Output the [x, y] coordinate of the center of the cell containing the given text.  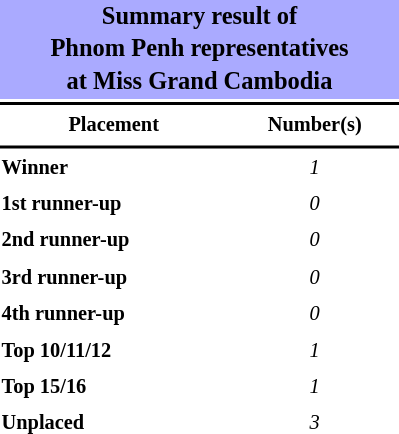
2nd runner-up [114, 241]
Winner [114, 168]
Top 10/11/12 [114, 351]
Top 15/16 [114, 387]
Summary result ofPhnom Penh representativesat Miss Grand Cambodia [200, 50]
4th runner-up [114, 314]
Placement [114, 125]
Number(s) [314, 125]
3rd runner-up [114, 278]
1st runner-up [114, 204]
